Determine the (X, Y) coordinate at the center of the cell enclosing the given text.  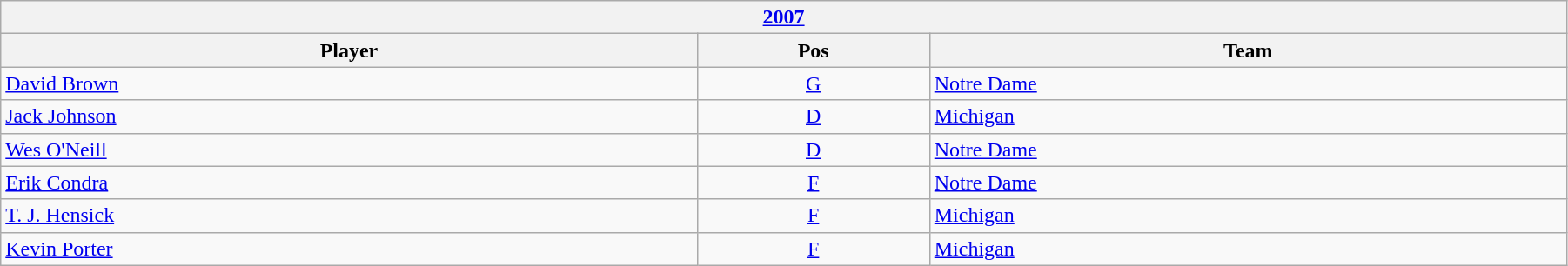
Erik Condra (349, 183)
T. J. Hensick (349, 216)
2007 (784, 17)
Kevin Porter (349, 249)
G (813, 83)
David Brown (349, 83)
Wes O'Neill (349, 150)
Player (349, 50)
Jack Johnson (349, 116)
Pos (813, 50)
Team (1248, 50)
